For the text-containing cell, return its midpoint in [x, y] coordinate format. 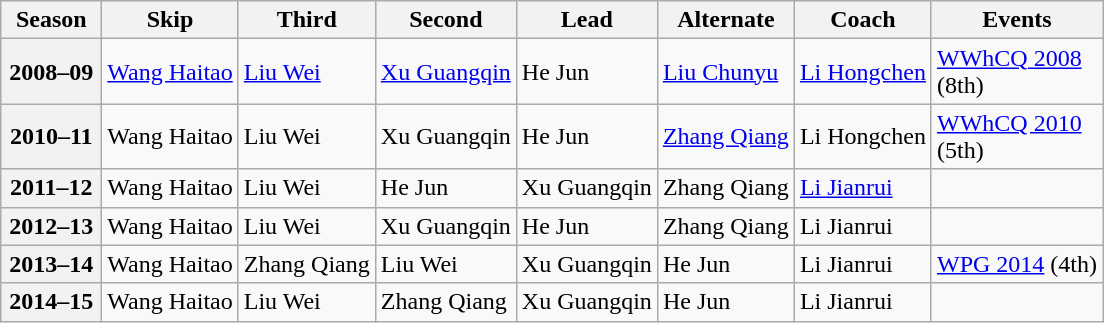
2008–09 [52, 72]
2013–14 [52, 264]
Skip [170, 20]
WWhCQ 2008 (8th) [1016, 72]
2014–15 [52, 302]
WWhCQ 2010 (5th) [1016, 136]
Lead [586, 20]
Liu Chunyu [726, 72]
2010–11 [52, 136]
Coach [862, 20]
2011–12 [52, 188]
Third [306, 20]
2012–13 [52, 226]
Second [446, 20]
Alternate [726, 20]
WPG 2014 (4th) [1016, 264]
Season [52, 20]
Events [1016, 20]
